Locate the cell with the specified text and output its [X, Y] center coordinate. 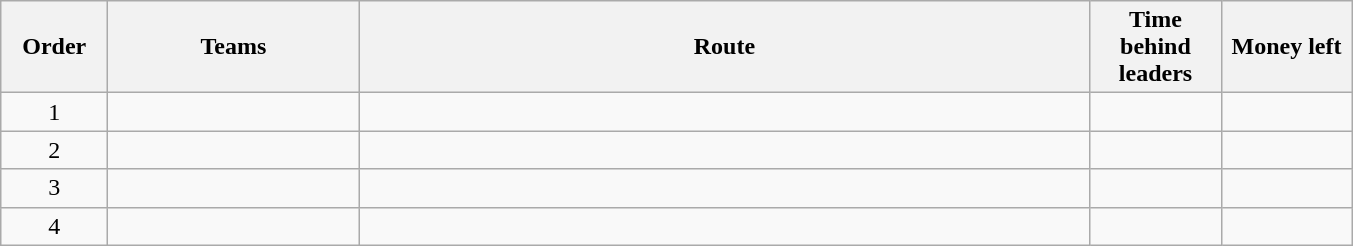
Money left [1286, 47]
4 [54, 226]
Teams [234, 47]
Time behind leaders [1156, 47]
2 [54, 150]
1 [54, 112]
Order [54, 47]
3 [54, 188]
Route [724, 47]
